Pinpoint the cell where the given text exists, returning its [X, Y] midpoint coordinate. 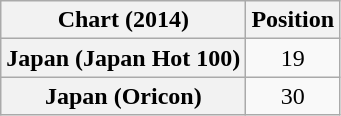
Japan (Oricon) [124, 96]
Japan (Japan Hot 100) [124, 58]
Chart (2014) [124, 20]
19 [293, 58]
30 [293, 96]
Position [293, 20]
